Scan for the cell matching the given text and deliver its [X, Y] coordinate at center. 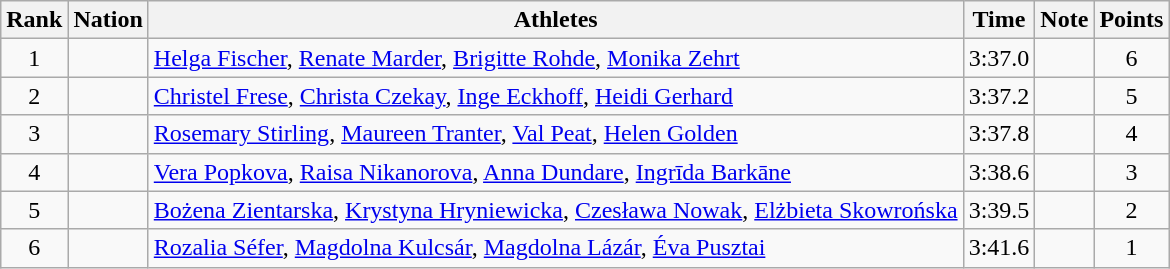
Rank [34, 20]
Helga Fischer, Renate Marder, Brigitte Rohde, Monika Zehrt [556, 58]
Vera Popkova, Raisa Nikanorova, Anna Dundare, Ingrīda Barkāne [556, 172]
Nation [108, 20]
Bożena Zientarska, Krystyna Hryniewicka, Czesława Nowak, Elżbieta Skowrońska [556, 210]
Time [999, 20]
Rozalia Séfer, Magdolna Kulcsár, Magdolna Lázár, Éva Pusztai [556, 248]
3:37.0 [999, 58]
Athletes [556, 20]
Rosemary Stirling, Maureen Tranter, Val Peat, Helen Golden [556, 134]
Note [1064, 20]
3:41.6 [999, 248]
3:37.8 [999, 134]
3:38.6 [999, 172]
3:37.2 [999, 96]
Christel Frese, Christa Czekay, Inge Eckhoff, Heidi Gerhard [556, 96]
Points [1132, 20]
3:39.5 [999, 210]
